Return the (x, y) coordinate for the center point of the cell that contains the specified text.  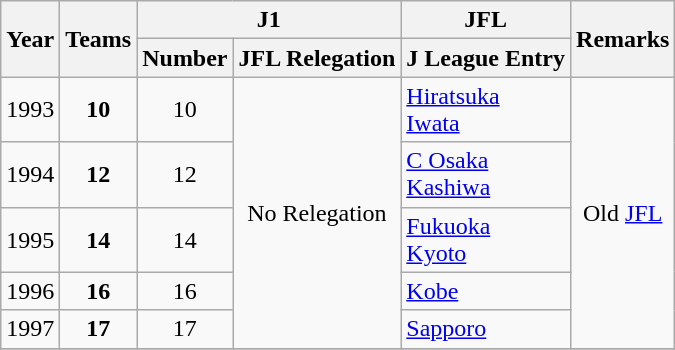
1997 (30, 329)
Year (30, 39)
J1 (269, 20)
JFL Relegation (317, 58)
HiratsukaIwata (486, 110)
Old JFL (623, 212)
JFL (486, 20)
Number (185, 58)
Sapporo (486, 329)
J League Entry (486, 58)
Teams (98, 39)
1994 (30, 174)
Kobe (486, 291)
1993 (30, 110)
No Relegation (317, 212)
1996 (30, 291)
Remarks (623, 39)
1995 (30, 240)
C OsakaKashiwa (486, 174)
FukuokaKyoto (486, 240)
